Capture the cell that displays the provided text and extract its [X, Y] central coordinate. 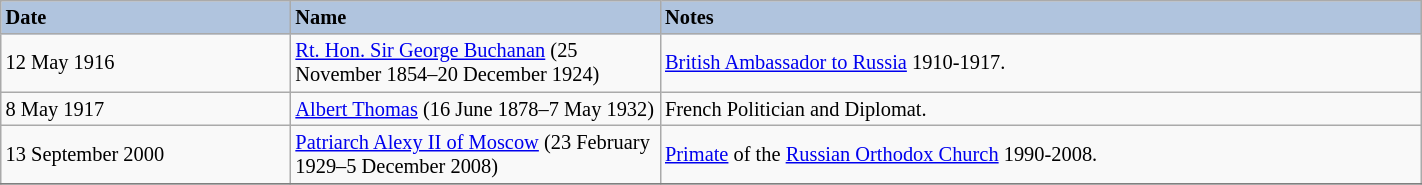
12 May 1916 [146, 63]
Primate of the Russian Orthodox Church 1990-2008. [1040, 154]
Notes [1040, 17]
13 September 2000 [146, 154]
Patriarch Alexy II of Moscow (23 February 1929–5 December 2008) [476, 154]
French Politician and Diplomat. [1040, 109]
8 May 1917 [146, 109]
Date [146, 17]
Albert Thomas (16 June 1878–7 May 1932) [476, 109]
Name [476, 17]
Rt. Hon. Sir George Buchanan (25 November 1854–20 December 1924) [476, 63]
British Ambassador to Russia 1910-1917. [1040, 63]
